Pinpoint the cell where the given text exists, returning its (X, Y) midpoint coordinate. 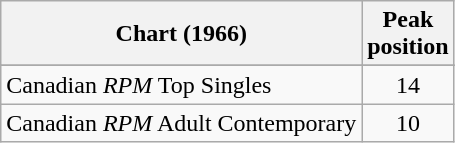
Canadian RPM Top Singles (182, 85)
Canadian RPM Adult Contemporary (182, 123)
Peakposition (408, 34)
Chart (1966) (182, 34)
10 (408, 123)
14 (408, 85)
